Detect which cell encompasses the target text, then output its [x, y] center coordinate. 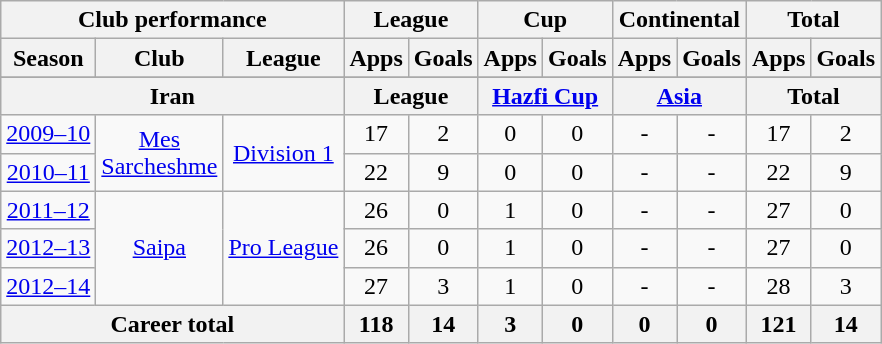
121 [778, 324]
2012–13 [48, 248]
2010–11 [48, 172]
Club [160, 58]
2011–12 [48, 210]
Continental [679, 20]
Iran [172, 96]
Pro League [284, 248]
28 [778, 286]
118 [376, 324]
2012–14 [48, 286]
Club performance [172, 20]
2009–10 [48, 134]
Division 1 [284, 153]
Saipa [160, 248]
Season [48, 58]
Cup [545, 20]
Hazfi Cup [545, 96]
Career total [172, 324]
MesSarcheshme [160, 153]
Asia [679, 96]
